Identify which cell holds the provided text, then report its [x, y] central coordinate. 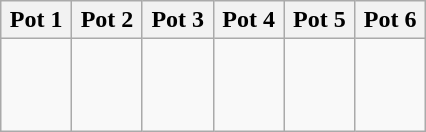
Pot 6 [390, 20]
Pot 2 [108, 20]
Pot 5 [320, 20]
Pot 1 [36, 20]
Pot 3 [178, 20]
Pot 4 [248, 20]
